Scan for the cell matching the given text and deliver its (x, y) coordinate at center. 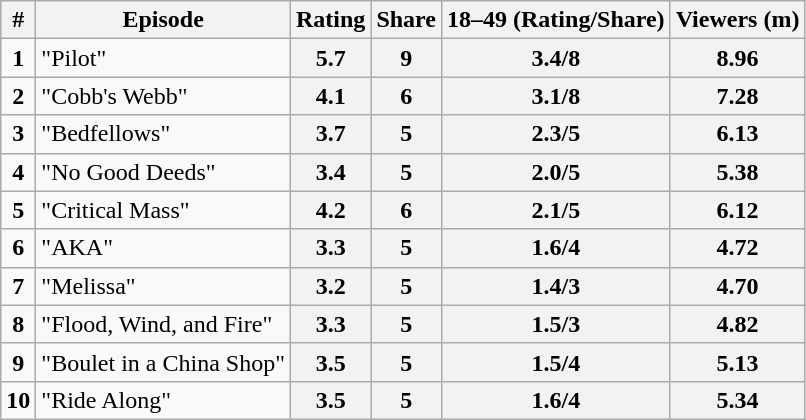
4.82 (738, 324)
5.38 (738, 172)
Viewers (m) (738, 20)
"Cobb's Webb" (164, 96)
1.4/3 (556, 286)
3.1/8 (556, 96)
"AKA" (164, 248)
1 (18, 58)
18–49 (Rating/Share) (556, 20)
6.12 (738, 210)
4.2 (330, 210)
6.13 (738, 134)
"Critical Mass" (164, 210)
3.4 (330, 172)
4.70 (738, 286)
1.5/3 (556, 324)
8 (18, 324)
7 (18, 286)
8.96 (738, 58)
10 (18, 400)
1.5/4 (556, 362)
"Bedfellows" (164, 134)
4.72 (738, 248)
5.34 (738, 400)
2.0/5 (556, 172)
"Ride Along" (164, 400)
3.4/8 (556, 58)
"Flood, Wind, and Fire" (164, 324)
3.2 (330, 286)
3.7 (330, 134)
2 (18, 96)
Episode (164, 20)
Share (406, 20)
"Pilot" (164, 58)
3 (18, 134)
"No Good Deeds" (164, 172)
"Melissa" (164, 286)
Rating (330, 20)
4 (18, 172)
# (18, 20)
2.3/5 (556, 134)
2.1/5 (556, 210)
4.1 (330, 96)
7.28 (738, 96)
5.7 (330, 58)
5.13 (738, 362)
"Boulet in a China Shop" (164, 362)
